From the cell containing the given text, extract its center point as (X, Y) coordinate. 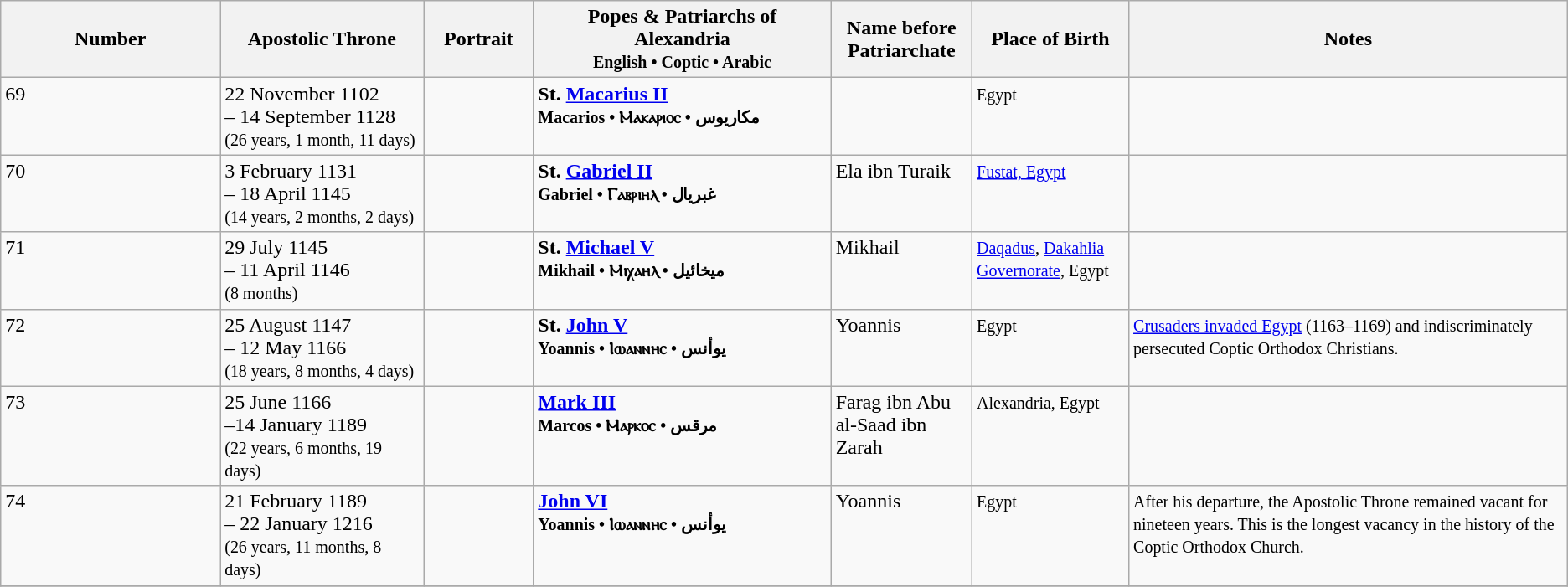
St. Michael VMikhail • Ⲙⲓχⲁⲏⲗ • ميخائيل (682, 270)
Daqadus, Dakahlia Governorate, Egypt (1050, 270)
71 (111, 270)
Place of Birth (1050, 39)
Portrait (479, 39)
Mikhail (901, 270)
Name before Patriarchate (901, 39)
Fustat, Egypt (1050, 193)
Ela ibn Turaik (901, 193)
Number (111, 39)
21 February 1189– 22 January 1216(26 years, 11 months, 8 days) (322, 536)
25 August 1147– 12 May 1166(18 years, 8 months, 4 days) (322, 348)
Crusaders invaded Egypt (1163–1169) and indiscriminately persecuted Coptic Orthodox Christians. (1349, 348)
Notes (1349, 39)
69 (111, 116)
3 February 1131– 18 April 1145(14 years, 2 months, 2 days) (322, 193)
22 November 1102– 14 September 1128(26 years, 1 month, 11 days) (322, 116)
72 (111, 348)
Mark IIIMarcos • Ⲙⲁⲣⲕⲟⲥ • مرقس (682, 435)
70 (111, 193)
St. John VYoannis • Ⲓⲱⲁⲛⲛⲏⲥ • يوأنس (682, 348)
St. Macarius IIMacarios • Ⲙⲁⲕⲁⲣⲓⲟⲥ • مكاريوس (682, 116)
Alexandria, Egypt (1050, 435)
Apostolic Throne (322, 39)
73 (111, 435)
25 June 1166–14 January 1189(22 years, 6 months, 19 days) (322, 435)
St. Gabriel IIGabriel • Ⲅⲁⲃⲣⲓⲏⲗ • غبريال (682, 193)
Farag ibn Abu al-Saad ibn Zarah (901, 435)
29 July 1145– 11 April 1146(8 months) (322, 270)
74 (111, 536)
Popes & Patriarchs of AlexandriaEnglish • Coptic • Arabic (682, 39)
John VIYoannis • Ⲓⲱⲁⲛⲛⲏⲥ • يوأنس (682, 536)
